From the cell containing the given text, extract its center point as (x, y) coordinate. 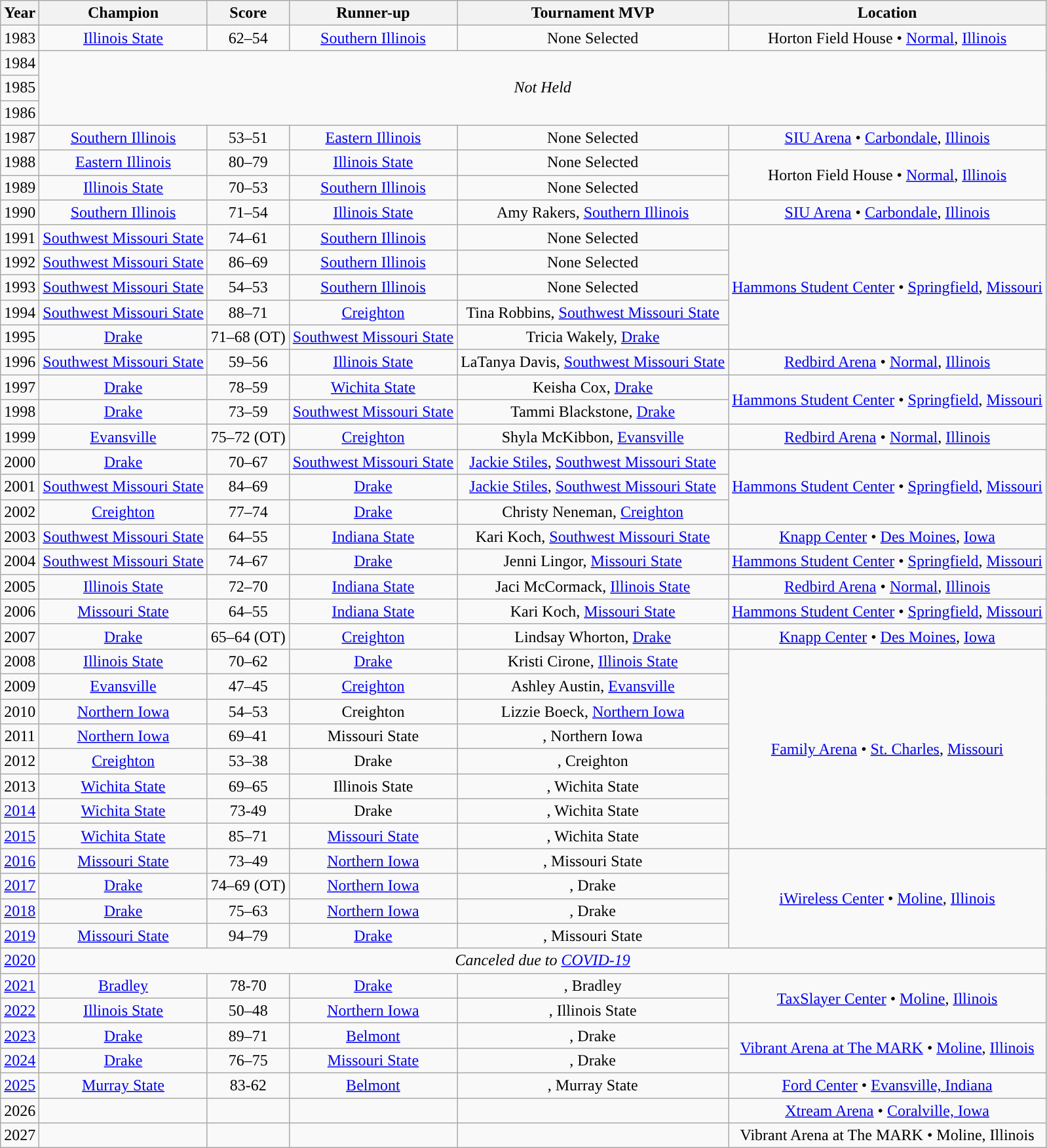
1983 (20, 38)
, Murray State (593, 1085)
2011 (20, 737)
1989 (20, 187)
65–64 (OT) (248, 636)
Kari Koch, Southwest Missouri State (593, 537)
, Northern Iowa (593, 737)
1992 (20, 262)
2016 (20, 861)
Lizzie Boeck, Northern Iowa (593, 711)
74–61 (248, 237)
84–69 (248, 487)
2018 (20, 911)
2003 (20, 537)
Runner-up (373, 13)
71–68 (OT) (248, 337)
Jaci McCormack, Illinois State (593, 586)
2017 (20, 886)
1990 (20, 212)
2013 (20, 786)
Family Arena • St. Charles, Missouri (887, 748)
2012 (20, 761)
Shyla McKibbon, Evansville (593, 437)
, Creighton (593, 761)
83-62 (248, 1085)
89–71 (248, 1035)
94–79 (248, 936)
2006 (20, 611)
2026 (20, 1111)
Champion (123, 13)
, Bradley (593, 985)
53–51 (248, 138)
Jenni Lingor, Missouri State (593, 562)
1988 (20, 163)
Bradley (123, 985)
LaTanya Davis, Southwest Missouri State (593, 362)
Murray State (123, 1085)
74–67 (248, 562)
2021 (20, 985)
2000 (20, 462)
69–41 (248, 737)
47–45 (248, 686)
2019 (20, 936)
1998 (20, 412)
Ford Center • Evansville, Indiana (887, 1085)
1987 (20, 138)
2022 (20, 1010)
50–48 (248, 1010)
Year (20, 13)
1991 (20, 237)
77–74 (248, 512)
Xtream Arena • Coralville, Iowa (887, 1111)
2007 (20, 636)
Kari Koch, Missouri State (593, 611)
76–75 (248, 1060)
Tammi Blackstone, Drake (593, 412)
2027 (20, 1136)
2014 (20, 811)
Kristi Cirone, Illinois State (593, 661)
72–70 (248, 586)
2001 (20, 487)
1986 (20, 113)
69–65 (248, 786)
Tournament MVP (593, 13)
, Illinois State (593, 1010)
Canceled due to COVID-19 (543, 961)
70–67 (248, 462)
Keisha Cox, Drake (593, 387)
2005 (20, 586)
2009 (20, 686)
2002 (20, 512)
1995 (20, 337)
75–63 (248, 911)
73–59 (248, 412)
Christy Neneman, Creighton (593, 512)
1996 (20, 362)
1984 (20, 63)
2024 (20, 1060)
Ashley Austin, Evansville (593, 686)
75–72 (OT) (248, 437)
85–71 (248, 836)
73–49 (248, 861)
86–69 (248, 262)
2015 (20, 836)
71–54 (248, 212)
Not Held (543, 88)
iWireless Center • Moline, Illinois (887, 898)
2025 (20, 1085)
2004 (20, 562)
2020 (20, 961)
78–59 (248, 387)
74–69 (OT) (248, 886)
2008 (20, 661)
Tricia Wakely, Drake (593, 337)
Score (248, 13)
1994 (20, 313)
62–54 (248, 38)
70–53 (248, 187)
59–56 (248, 362)
73-49 (248, 811)
Tina Robbins, Southwest Missouri State (593, 313)
Lindsay Whorton, Drake (593, 636)
2010 (20, 711)
80–79 (248, 163)
1999 (20, 437)
TaxSlayer Center • Moline, Illinois (887, 998)
Amy Rakers, Southern Illinois (593, 212)
78-70 (248, 985)
53–38 (248, 761)
1993 (20, 287)
1997 (20, 387)
Location (887, 13)
2023 (20, 1035)
88–71 (248, 313)
1985 (20, 88)
70–62 (248, 661)
